Return the (x, y) coordinate for the center point of the cell that contains the specified text.  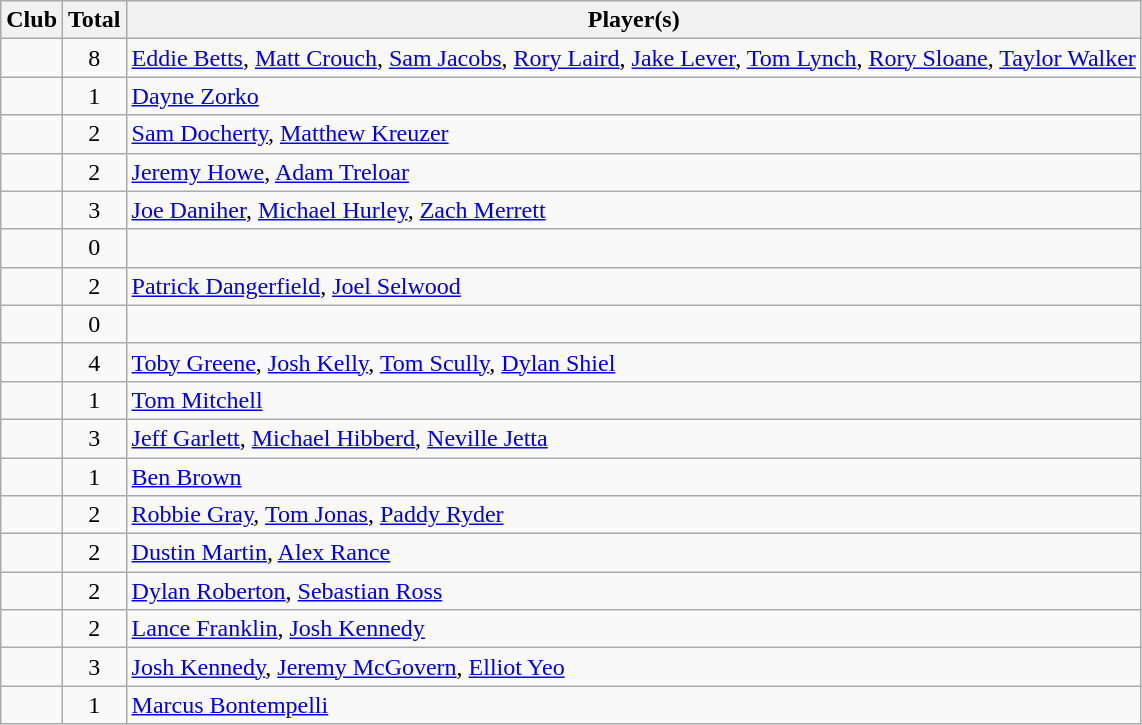
Total (95, 20)
Sam Docherty, Matthew Kreuzer (634, 134)
Tom Mitchell (634, 400)
Dustin Martin, Alex Rance (634, 553)
Eddie Betts, Matt Crouch, Sam Jacobs, Rory Laird, Jake Lever, Tom Lynch, Rory Sloane, Taylor Walker (634, 58)
Dylan Roberton, Sebastian Ross (634, 591)
Ben Brown (634, 477)
Jeff Garlett, Michael Hibberd, Neville Jetta (634, 438)
Jeremy Howe, Adam Treloar (634, 172)
8 (95, 58)
Marcus Bontempelli (634, 705)
Joe Daniher, Michael Hurley, Zach Merrett (634, 210)
Patrick Dangerfield, Joel Selwood (634, 286)
Robbie Gray, Tom Jonas, Paddy Ryder (634, 515)
Toby Greene, Josh Kelly, Tom Scully, Dylan Shiel (634, 362)
4 (95, 362)
Josh Kennedy, Jeremy McGovern, Elliot Yeo (634, 667)
Club (32, 20)
Player(s) (634, 20)
Lance Franklin, Josh Kennedy (634, 629)
Dayne Zorko (634, 96)
